Extract the (X, Y) coordinate from the center of the cell holding the provided text.  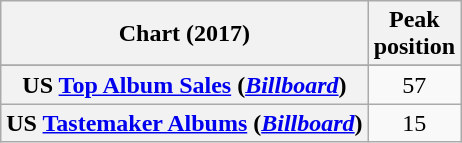
US Top Album Sales (Billboard) (184, 85)
Peakposition (414, 34)
57 (414, 85)
Chart (2017) (184, 34)
US Tastemaker Albums (Billboard) (184, 123)
15 (414, 123)
